Search for the cell housing the specified text and yield its (x, y) center coordinate. 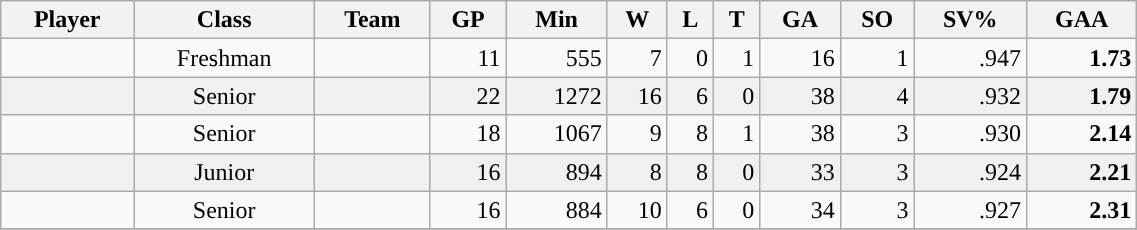
.927 (970, 210)
SO (877, 20)
1.79 (1082, 96)
1272 (556, 96)
2.14 (1082, 134)
1067 (556, 134)
1.73 (1082, 58)
Team (373, 20)
.947 (970, 58)
W (637, 20)
33 (800, 172)
22 (468, 96)
884 (556, 210)
Player (68, 20)
.924 (970, 172)
L (690, 20)
11 (468, 58)
4 (877, 96)
Freshman (224, 58)
Class (224, 20)
GAA (1082, 20)
2.31 (1082, 210)
10 (637, 210)
2.21 (1082, 172)
9 (637, 134)
34 (800, 210)
T (736, 20)
SV% (970, 20)
18 (468, 134)
GP (468, 20)
894 (556, 172)
Min (556, 20)
.930 (970, 134)
555 (556, 58)
GA (800, 20)
.932 (970, 96)
Junior (224, 172)
7 (637, 58)
